Identify which cell holds the provided text, then report its [X, Y] central coordinate. 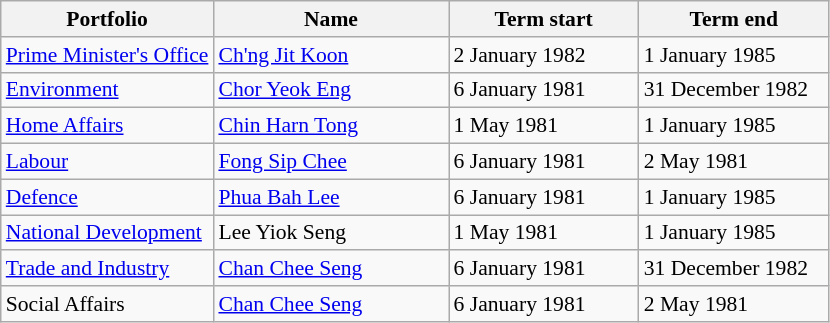
2 January 1982 [544, 55]
Prime Minister's Office [108, 55]
Phua Bah Lee [330, 197]
Ch'ng Jit Koon [330, 55]
Term start [544, 19]
Chor Yeok Eng [330, 90]
National Development [108, 233]
Portfolio [108, 19]
Term end [734, 19]
Lee Yiok Seng [330, 233]
Name [330, 19]
Home Affairs [108, 126]
Trade and Industry [108, 269]
Fong Sip Chee [330, 162]
Social Affairs [108, 304]
Labour [108, 162]
Chin Harn Tong [330, 126]
Environment [108, 90]
Defence [108, 197]
